Scan for the cell matching the given text and deliver its [x, y] coordinate at center. 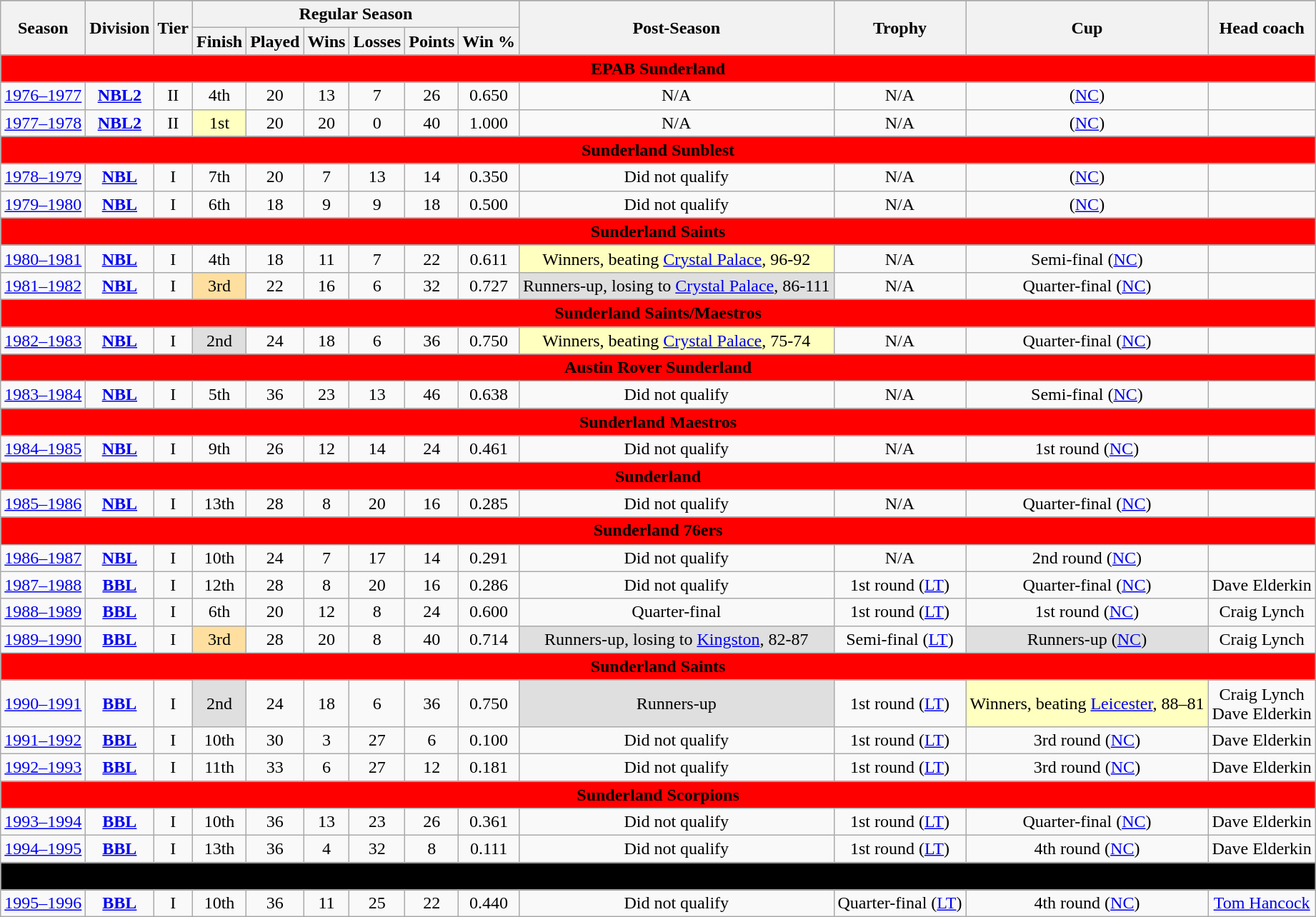
Post-Season [676, 28]
0.461 [489, 449]
Winners, beating Crystal Palace, 96-92 [676, 259]
12th [220, 585]
Newcastle Comets [659, 876]
0.650 [489, 96]
Sunderland [659, 476]
1st [220, 123]
0.285 [489, 503]
Points [432, 41]
1979–1980 [43, 204]
1991–1992 [43, 740]
9th [220, 449]
Quarter-final (LT) [900, 903]
1994–1995 [43, 849]
EPAB Sunderland [659, 69]
Sunderland 76ers [659, 531]
1990–1991 [43, 703]
Runners-up (NC) [1087, 639]
1980–1981 [43, 259]
0 [377, 123]
Austin Rover Sunderland [659, 368]
Runners-up, losing to Kingston, 82-87 [676, 639]
Trophy [900, 28]
Losses [377, 41]
Win % [489, 41]
Tom Hancock [1262, 903]
0.181 [489, 767]
2nd round (NC) [1087, 558]
Craig Lynch Dave Elderkin [1262, 703]
Finish [220, 41]
Quarter-final [676, 612]
1993–1994 [43, 822]
1984–1985 [43, 449]
Tier [173, 28]
46 [432, 395]
Sunderland Sunblest [659, 150]
Runners-up, losing to Crystal Palace, 86-111 [676, 286]
25 [377, 903]
Sunderland Saints/Maestros [659, 313]
1978–1979 [43, 177]
0.638 [489, 395]
1981–1982 [43, 286]
Sunderland Maestros [659, 422]
Sunderland Scorpions [659, 795]
0.611 [489, 259]
3 [326, 740]
1986–1987 [43, 558]
11th [220, 767]
Division [120, 28]
1983–1984 [43, 395]
Winners, beating Crystal Palace, 75-74 [676, 341]
7th [220, 177]
Cup [1087, 28]
1988–1989 [43, 612]
Regular Season [356, 14]
33 [275, 767]
1.000 [489, 123]
1985–1986 [43, 503]
Winners, beating Leicester, 88–81 [1087, 703]
1989–1990 [43, 639]
Head coach [1262, 28]
Runners-up [676, 703]
5th [220, 395]
0.727 [489, 286]
Season [43, 28]
0.100 [489, 740]
0.286 [489, 585]
Wins [326, 41]
30 [275, 740]
0.350 [489, 177]
0.111 [489, 849]
1982–1983 [43, 341]
17 [377, 558]
1976–1977 [43, 96]
0.291 [489, 558]
0.714 [489, 639]
1987–1988 [43, 585]
0.361 [489, 822]
0.440 [489, 903]
0.500 [489, 204]
0.600 [489, 612]
1977–1978 [43, 123]
1995–1996 [43, 903]
4 [326, 849]
Played [275, 41]
Semi-final (LT) [900, 639]
1992–1993 [43, 767]
